Identify which cell holds the provided text, then report its [x, y] central coordinate. 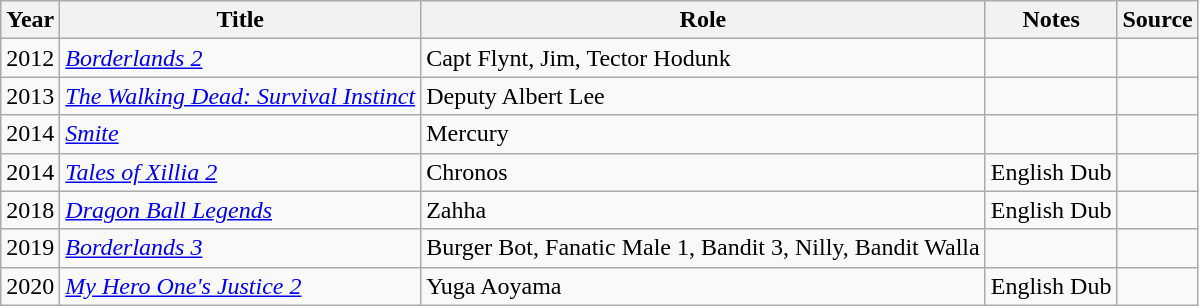
Zahha [704, 210]
2020 [30, 286]
Yuga Aoyama [704, 286]
Dragon Ball Legends [240, 210]
Deputy Albert Lee [704, 96]
Source [1158, 20]
My Hero One's Justice 2 [240, 286]
Borderlands 2 [240, 58]
The Walking Dead: Survival Instinct [240, 96]
Chronos [704, 172]
Role [704, 20]
Title [240, 20]
Mercury [704, 134]
Notes [1051, 20]
2019 [30, 248]
Burger Bot, Fanatic Male 1, Bandit 3, Nilly, Bandit Walla [704, 248]
2012 [30, 58]
Borderlands 3 [240, 248]
Capt Flynt, Jim, Tector Hodunk [704, 58]
2018 [30, 210]
2013 [30, 96]
Year [30, 20]
Smite [240, 134]
Tales of Xillia 2 [240, 172]
